Output the (X, Y) coordinate of the center of the cell containing the given text.  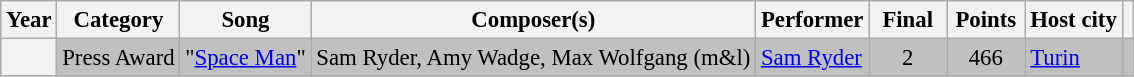
"Space Man" (246, 58)
Sam Ryder, Amy Wadge, Max Wolfgang (m&l) (534, 58)
Sam Ryder (812, 58)
Year (29, 20)
Composer(s) (534, 20)
Song (246, 20)
Points (986, 20)
Host city (1074, 20)
2 (908, 58)
Final (908, 20)
Press Award (118, 58)
466 (986, 58)
Turin (1074, 58)
Performer (812, 20)
Category (118, 20)
